For the text-containing cell, return its midpoint in [X, Y] coordinate format. 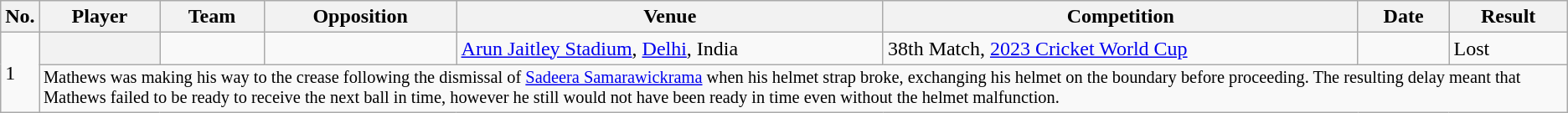
Opposition [360, 17]
Team [213, 17]
Venue [670, 17]
No. [20, 17]
38th Match, 2023 Cricket World Cup [1121, 49]
Result [1508, 17]
Lost [1508, 49]
Player [99, 17]
Arun Jaitley Stadium, Delhi, India [670, 49]
1 [20, 73]
Date [1404, 17]
Competition [1121, 17]
